Return [X, Y] of the center of cell containing provided text 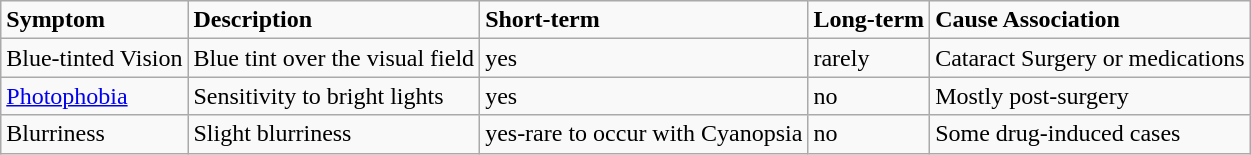
Some drug-induced cases [1090, 134]
yes-rare to occur with Cyanopsia [644, 134]
Cause Association [1090, 20]
Blue-tinted Vision [94, 58]
rarely [869, 58]
Slight blurriness [334, 134]
Short-term [644, 20]
Symptom [94, 20]
Sensitivity to bright lights [334, 96]
Mostly post-surgery [1090, 96]
Photophobia [94, 96]
Description [334, 20]
Blue tint over the visual field [334, 58]
Cataract Surgery or medications [1090, 58]
Blurriness [94, 134]
Long-term [869, 20]
